Extract the (X, Y) coordinate from the center of the cell holding the provided text.  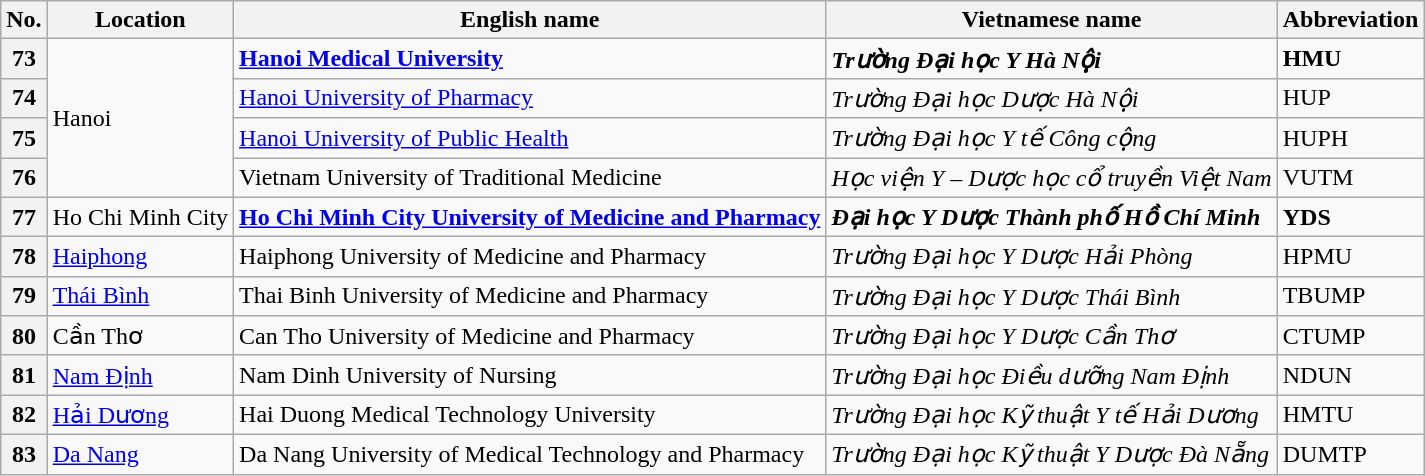
Abbreviation (1350, 20)
73 (24, 59)
HUPH (1350, 138)
Can Tho University of Medicine and Pharmacy (530, 336)
Trường Đại học Y tế Công cộng (1052, 138)
Trường Đại học Kỹ thuật Y tế Hải Dương (1052, 415)
Vietnamese name (1052, 20)
77 (24, 217)
TBUMP (1350, 296)
Ho Chi Minh City (140, 217)
Nam Định (140, 375)
Haiphong University of Medicine and Pharmacy (530, 257)
Trường Đại học Dược Hà Nội (1052, 98)
Học viện Y – Dược học cổ truyền Việt Nam (1052, 178)
VUTM (1350, 178)
Trường Đại học Y Dược Thái Bình (1052, 296)
English name (530, 20)
Trường Đại học Y Hà Nội (1052, 59)
Location (140, 20)
HUP (1350, 98)
Da Nang (140, 454)
83 (24, 454)
NDUN (1350, 375)
Da Nang University of Medical Technology and Pharmacy (530, 454)
Thái Bình (140, 296)
Nam Dinh University of Nursing (530, 375)
CTUMP (1350, 336)
Trường Đại học Y Dược Cần Thơ (1052, 336)
76 (24, 178)
79 (24, 296)
Hanoi (140, 118)
Trường Đại học Điều dưỡng Nam Định (1052, 375)
HPMU (1350, 257)
74 (24, 98)
Hanoi Medical University (530, 59)
Đại học Y Dược Thành phố Hồ Chí Minh (1052, 217)
Cần Thơ (140, 336)
82 (24, 415)
YDS (1350, 217)
Hanoi University of Pharmacy (530, 98)
78 (24, 257)
Vietnam University of Traditional Medicine (530, 178)
Trường Đại học Kỹ thuật Y Dược Đà Nẵng (1052, 454)
Hải Dương (140, 415)
Trường Đại học Y Dược Hải Phòng (1052, 257)
81 (24, 375)
HMTU (1350, 415)
DUMTP (1350, 454)
Haiphong (140, 257)
80 (24, 336)
No. (24, 20)
Ho Chi Minh City University of Medicine and Pharmacy (530, 217)
Hai Duong Medical Technology University (530, 415)
75 (24, 138)
Thai Binh University of Medicine and Pharmacy (530, 296)
HMU (1350, 59)
Hanoi University of Public Health (530, 138)
